Locate the cell with the specified text and output its [X, Y] center coordinate. 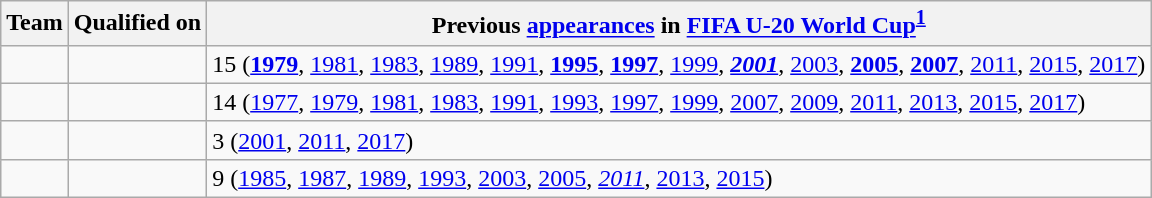
9 (1985, 1987, 1989, 1993, 2003, 2005, 2011, 2013, 2015) [679, 178]
14 (1977, 1979, 1981, 1983, 1991, 1993, 1997, 1999, 2007, 2009, 2011, 2013, 2015, 2017) [679, 102]
15 (1979, 1981, 1983, 1989, 1991, 1995, 1997, 1999, 2001, 2003, 2005, 2007, 2011, 2015, 2017) [679, 64]
Qualified on [137, 24]
Team [35, 24]
Previous appearances in FIFA U-20 World Cup1 [679, 24]
3 (2001, 2011, 2017) [679, 140]
